From the cell containing the given text, extract its center point as [X, Y] coordinate. 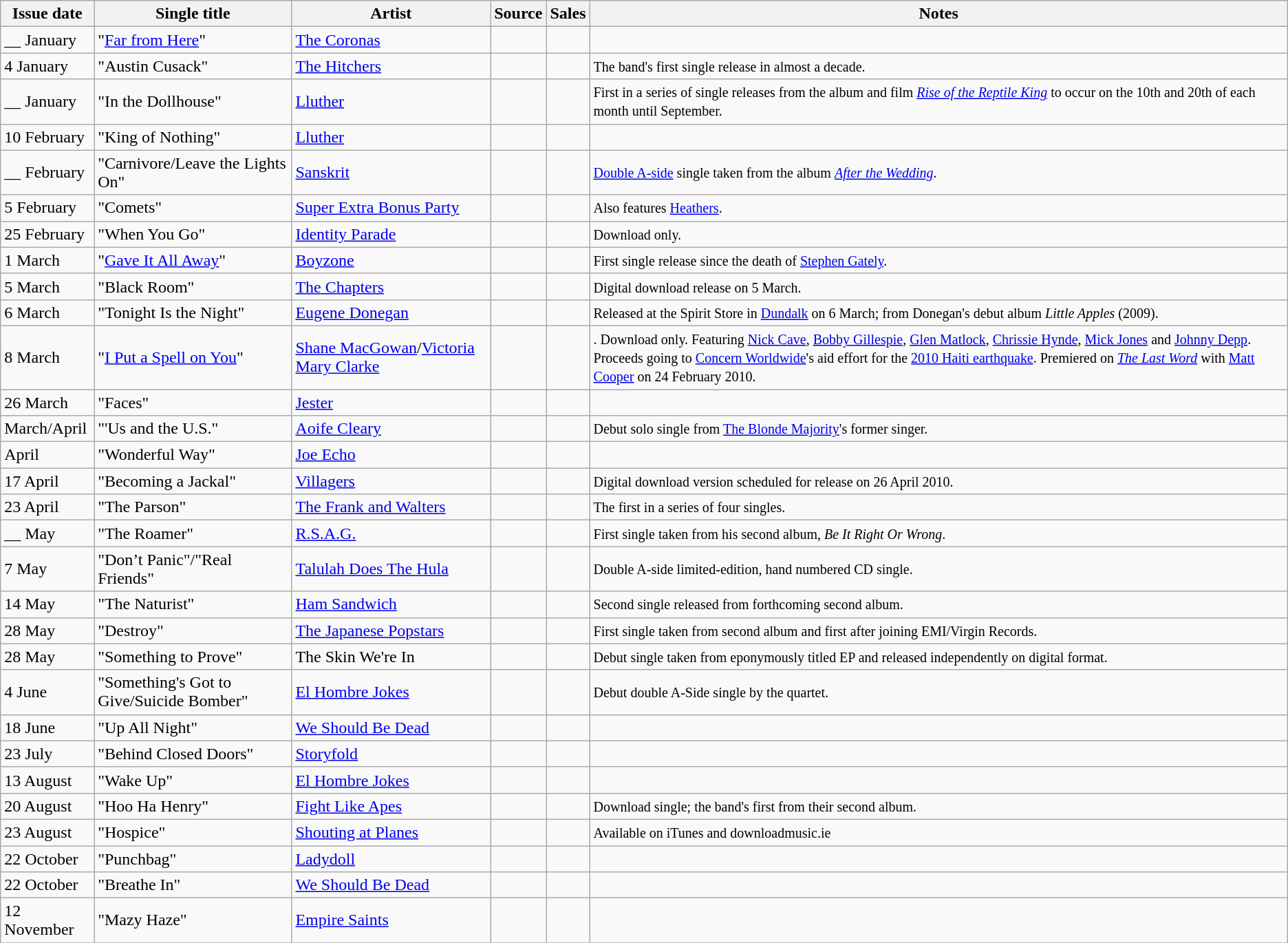
Debut single taken from eponymously titled EP and released independently on digital format. [938, 657]
"Hoo Ha Henry" [193, 806]
"Punchbag" [193, 858]
Boyzone [391, 260]
Download single; the band's first from their second album. [938, 806]
"I Put a Spell on You" [193, 357]
"Destroy" [193, 631]
23 August [47, 832]
__ May [47, 533]
Artist [391, 14]
Super Extra Bonus Party [391, 208]
13 August [47, 780]
Aoife Cleary [391, 429]
4 January [47, 66]
"When You Go" [193, 234]
Shane MacGowan/Victoria Mary Clarke [391, 357]
"Wake Up" [193, 780]
17 April [47, 481]
The Chapters [391, 286]
The Skin We're In [391, 657]
Also features Heathers. [938, 208]
Talulah Does The Hula [391, 569]
5 March [47, 286]
"Far from Here" [193, 40]
Single title [193, 14]
First single taken from second album and first after joining EMI/Virgin Records. [938, 631]
First single taken from his second album, Be It Right Or Wrong. [938, 533]
Jester [391, 403]
20 August [47, 806]
Download only. [938, 234]
"Behind Closed Doors" [193, 754]
"Austin Cusack" [193, 66]
March/April [47, 429]
Ladydoll [391, 858]
The Frank and Walters [391, 507]
"Becoming a Jackal" [193, 481]
8 March [47, 357]
"Don’t Panic"/"Real Friends" [193, 569]
"Black Room" [193, 286]
"'Us and the U.S." [193, 429]
"Mazy Haze" [193, 921]
Identity Parade [391, 234]
18 June [47, 728]
R.S.A.G. [391, 533]
Second single released from forthcoming second album. [938, 604]
Double A-side single taken from the album After the Wedding. [938, 172]
"Gave It All Away" [193, 260]
Eugene Donegan [391, 312]
"In the Dollhouse" [193, 102]
"King of Nothing" [193, 137]
26 March [47, 403]
Storyfold [391, 754]
4 June [47, 692]
Digital download version scheduled for release on 26 April 2010. [938, 481]
Issue date [47, 14]
"Up All Night" [193, 728]
6 March [47, 312]
The band's first single release in almost a decade. [938, 66]
First single release since the death of Stephen Gately. [938, 260]
"Something's Got to Give/Suicide Bomber" [193, 692]
Sales [568, 14]
Empire Saints [391, 921]
25 February [47, 234]
"The Naturist" [193, 604]
The first in a series of four singles. [938, 507]
Fight Like Apes [391, 806]
Sanskrit [391, 172]
"Comets" [193, 208]
23 July [47, 754]
12 November [47, 921]
Available on iTunes and downloadmusic.ie [938, 832]
5 February [47, 208]
Debut solo single from The Blonde Majority's former singer. [938, 429]
"Faces" [193, 403]
Source [519, 14]
The Coronas [391, 40]
Joe Echo [391, 455]
First in a series of single releases from the album and film Rise of the Reptile King to occur on the 10th and 20th of each month until September. [938, 102]
__ February [47, 172]
The Japanese Popstars [391, 631]
Debut double A-Side single by the quartet. [938, 692]
Notes [938, 14]
Ham Sandwich [391, 604]
Released at the Spirit Store in Dundalk on 6 March; from Donegan's debut album Little Apples (2009). [938, 312]
Villagers [391, 481]
"Wonderful Way" [193, 455]
10 February [47, 137]
"Breathe In" [193, 885]
Double A-side limited-edition, hand numbered CD single. [938, 569]
23 April [47, 507]
"The Roamer" [193, 533]
1 March [47, 260]
14 May [47, 604]
April [47, 455]
"Something to Prove" [193, 657]
7 May [47, 569]
Digital download release on 5 March. [938, 286]
"Carnivore/Leave the Lights On" [193, 172]
The Hitchers [391, 66]
Shouting at Planes [391, 832]
"Hospice" [193, 832]
"The Parson" [193, 507]
"Tonight Is the Night" [193, 312]
